From the cell containing the given text, extract its center point as [x, y] coordinate. 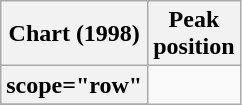
Chart (1998) [74, 34]
scope="row" [74, 85]
Peakposition [194, 34]
